Return the (x, y) coordinate for the center point of the cell that contains the specified text.  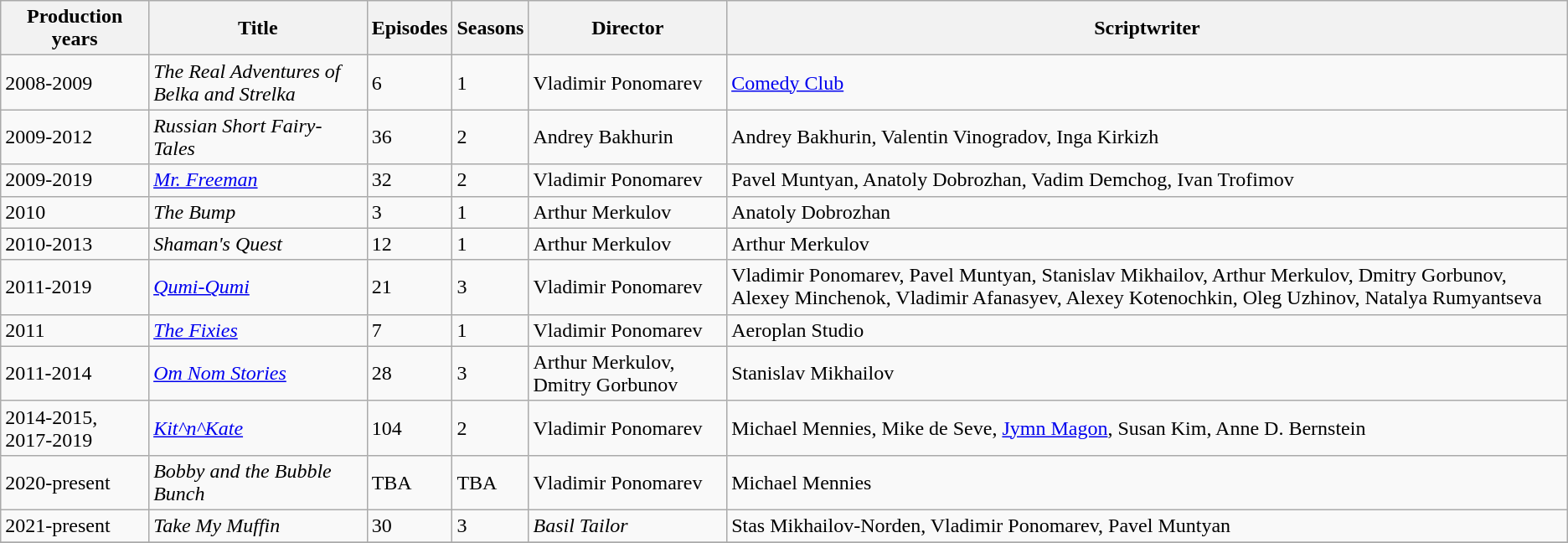
28 (410, 374)
2020-present (75, 483)
Bobby and the Bubble Bunch (258, 483)
The Fixies (258, 330)
2010 (75, 212)
2011-2019 (75, 287)
Pavel Muntyan, Anatoly Dobrozhan, Vadim Demchog, Ivan Trofimov (1148, 180)
2010-2013 (75, 244)
Michael Mennies (1148, 483)
6 (410, 82)
2009-2012 (75, 137)
Andrey Bakhurin, Valentin Vinogradov, Inga Kirkizh (1148, 137)
Stanislav Mikhailov (1148, 374)
2011 (75, 330)
Take My Muffin (258, 525)
Seasons (491, 28)
Basil Tailor (628, 525)
30 (410, 525)
Title (258, 28)
Michael Mennies, Mike de Seve, Jymn Magon, Susan Kim, Anne D. Bernstein (1148, 427)
2021-present (75, 525)
Episodes (410, 28)
Anatoly Dobrozhan (1148, 212)
Scriptwriter (1148, 28)
104 (410, 427)
Om Nom Stories (258, 374)
Comedy Club (1148, 82)
2009-2019 (75, 180)
The Bump (258, 212)
2011-2014 (75, 374)
Russian Short Fairy-Tales (258, 137)
2008-2009 (75, 82)
Mr. Freeman (258, 180)
Qumi-Qumi (258, 287)
Andrey Bakhurin (628, 137)
36 (410, 137)
Kit^n^Kate (258, 427)
12 (410, 244)
Production years (75, 28)
The Real Adventures of Belka and Strelka (258, 82)
Stas Mikhailov-Norden, Vladimir Ponomarev, Pavel Muntyan (1148, 525)
Arthur Merkulov, Dmitry Gorbunov (628, 374)
7 (410, 330)
32 (410, 180)
Aeroplan Studio (1148, 330)
2014-2015, 2017-2019 (75, 427)
Shaman's Quest (258, 244)
21 (410, 287)
Director (628, 28)
